Extract the (x, y) coordinate from the center of the cell holding the provided text.  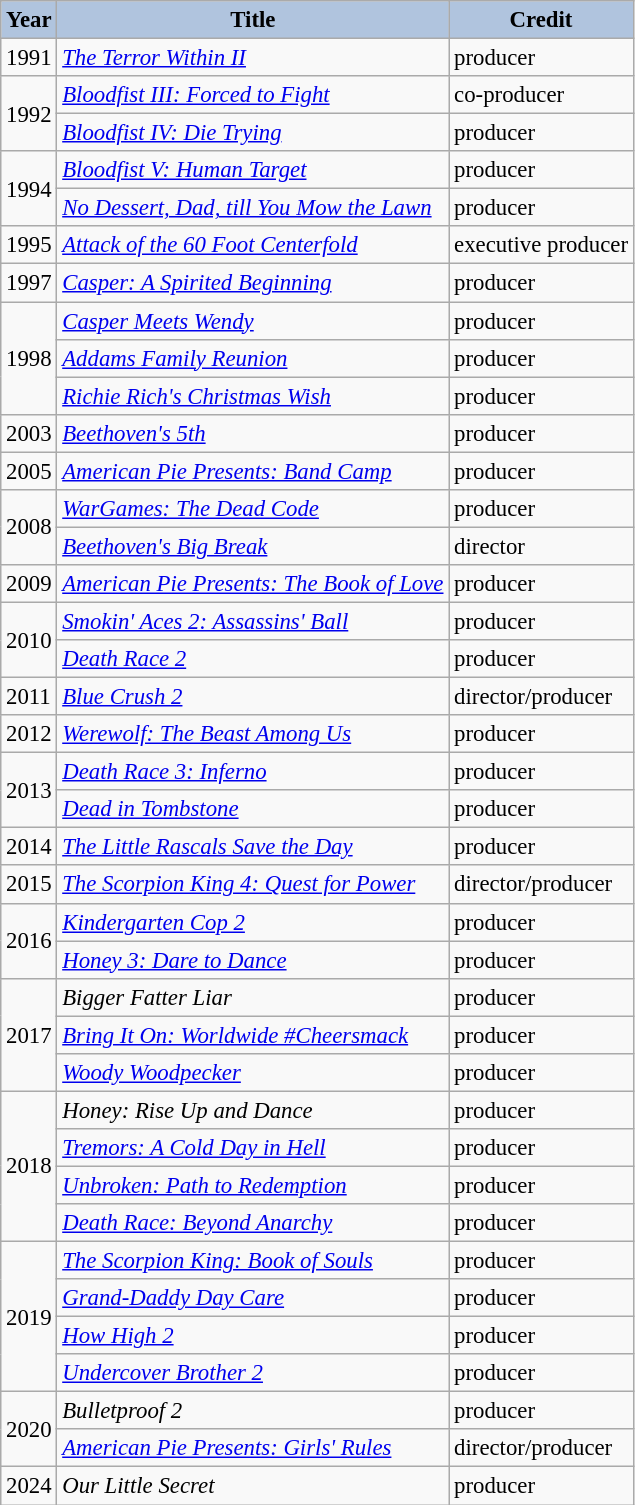
2011 (29, 697)
Addams Family Reunion (253, 358)
2008 (29, 528)
director (542, 546)
1992 (29, 114)
2010 (29, 640)
Death Race: Beyond Anarchy (253, 1223)
Undercover Brother 2 (253, 1373)
executive producer (542, 245)
2019 (29, 1317)
American Pie Presents: Band Camp (253, 471)
Grand-Daddy Day Care (253, 1298)
Attack of the 60 Foot Centerfold (253, 245)
Kindergarten Cop 2 (253, 922)
1997 (29, 283)
No Dessert, Dad, till You Mow the Lawn (253, 208)
2016 (29, 940)
American Pie Presents: Girls' Rules (253, 1449)
Honey: Rise Up and Dance (253, 1110)
The Scorpion King 4: Quest for Power (253, 885)
1991 (29, 58)
The Scorpion King: Book of Souls (253, 1261)
Beethoven's Big Break (253, 546)
Bloodfist V: Human Target (253, 170)
1998 (29, 358)
The Terror Within II (253, 58)
Woody Woodpecker (253, 1073)
Casper: A Spirited Beginning (253, 283)
How High 2 (253, 1336)
Year (29, 20)
Smokin' Aces 2: Assassins' Ball (253, 621)
Death Race 2 (253, 659)
Bloodfist III: Forced to Fight (253, 95)
2005 (29, 471)
2020 (29, 1430)
1994 (29, 188)
Honey 3: Dare to Dance (253, 960)
Our Little Secret (253, 1486)
Death Race 3: Inferno (253, 772)
Unbroken: Path to Redemption (253, 1185)
Bulletproof 2 (253, 1411)
2024 (29, 1486)
2018 (29, 1166)
Bigger Fatter Liar (253, 997)
2003 (29, 433)
2014 (29, 847)
Tremors: A Cold Day in Hell (253, 1148)
1995 (29, 245)
Title (253, 20)
Bloodfist IV: Die Trying (253, 133)
WarGames: The Dead Code (253, 509)
Beethoven's 5th (253, 433)
The Little Rascals Save the Day (253, 847)
American Pie Presents: The Book of Love (253, 584)
Credit (542, 20)
2012 (29, 734)
Dead in Tombstone (253, 809)
Bring It On: Worldwide #Cheersmack (253, 1035)
Richie Rich's Christmas Wish (253, 396)
2017 (29, 1034)
2013 (29, 790)
Casper Meets Wendy (253, 321)
Blue Crush 2 (253, 697)
Werewolf: The Beast Among Us (253, 734)
2009 (29, 584)
co-producer (542, 95)
2015 (29, 885)
